Return (X, Y) of the center of cell containing provided text 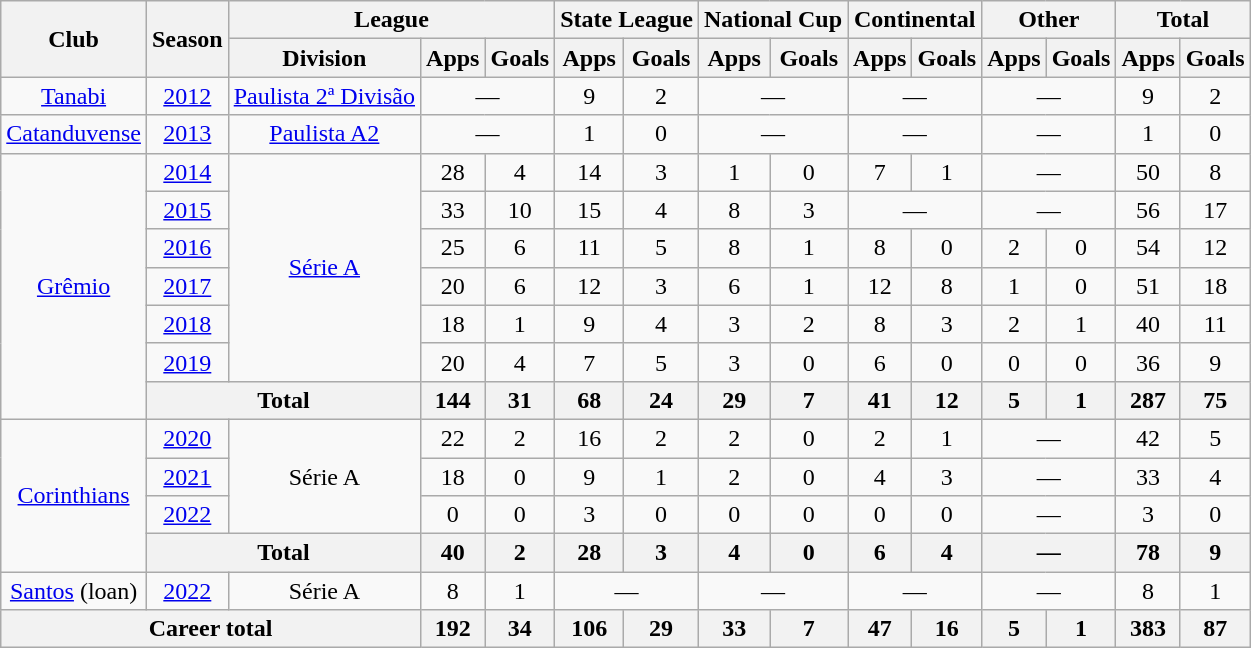
2021 (187, 477)
Paulista A2 (324, 134)
Grêmio (74, 286)
24 (662, 400)
51 (1148, 286)
2019 (187, 362)
192 (453, 629)
Tanabi (74, 96)
17 (1215, 210)
41 (880, 400)
34 (520, 629)
Career total (211, 629)
Club (74, 39)
287 (1148, 400)
Paulista 2ª Divisão (324, 96)
50 (1148, 172)
10 (520, 210)
14 (590, 172)
Corinthians (74, 495)
Santos (loan) (74, 591)
31 (520, 400)
Division (324, 58)
2016 (187, 248)
87 (1215, 629)
15 (590, 210)
47 (880, 629)
22 (453, 438)
106 (590, 629)
56 (1148, 210)
League (392, 20)
Other (1049, 20)
75 (1215, 400)
2012 (187, 96)
42 (1148, 438)
144 (453, 400)
2020 (187, 438)
68 (590, 400)
2017 (187, 286)
2018 (187, 324)
2013 (187, 134)
383 (1148, 629)
2015 (187, 210)
Continental (915, 20)
State League (627, 20)
National Cup (772, 20)
2014 (187, 172)
Catanduvense (74, 134)
78 (1148, 553)
54 (1148, 248)
25 (453, 248)
Season (187, 39)
36 (1148, 362)
